Return [X, Y] of the center of cell containing provided text 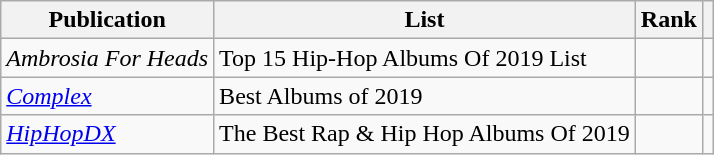
Ambrosia For Heads [108, 58]
Rank [668, 20]
Top 15 Hip-Hop Albums Of 2019 List [425, 58]
Complex [108, 96]
List [425, 20]
Best Albums of 2019 [425, 96]
Publication [108, 20]
The Best Rap & Hip Hop Albums Of 2019 [425, 134]
HipHopDX [108, 134]
